Extract the (X, Y) coordinate from the center of the cell holding the provided text.  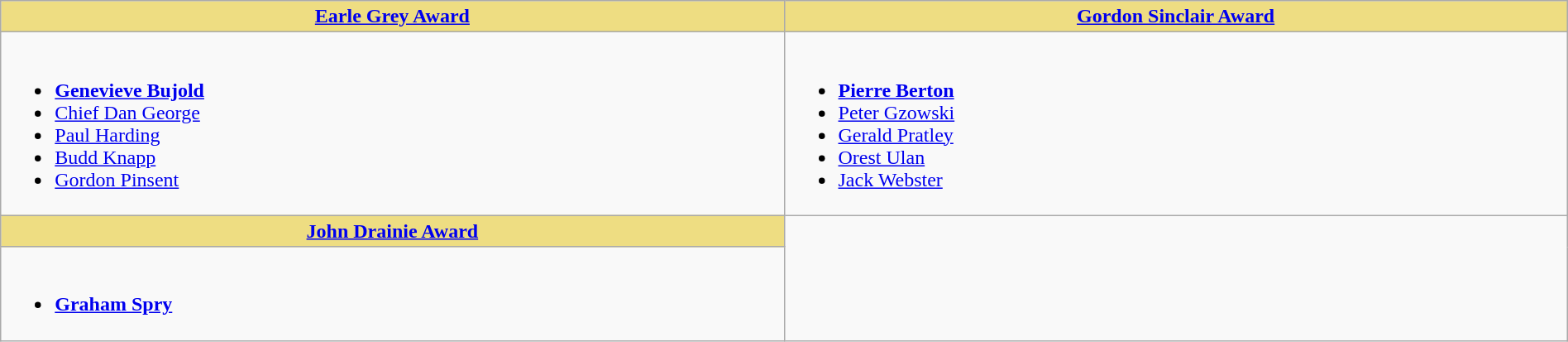
Genevieve BujoldChief Dan GeorgePaul HardingBudd KnappGordon Pinsent (392, 124)
Pierre BertonPeter GzowskiGerald PratleyOrest UlanJack Webster (1176, 124)
Graham Spry (392, 293)
Earle Grey Award (392, 17)
John Drainie Award (392, 231)
Gordon Sinclair Award (1176, 17)
